For the text-containing cell, return its midpoint in [x, y] coordinate format. 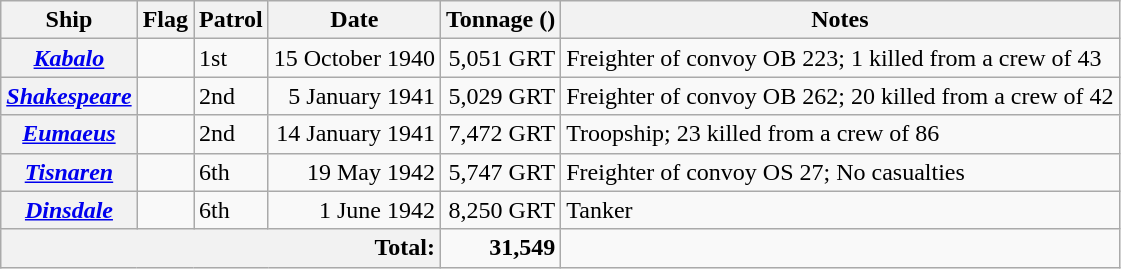
Notes [840, 20]
Ship [69, 20]
Eumaeus [69, 134]
1st [232, 58]
14 January 1941 [354, 134]
Shakespeare [69, 96]
Freighter of convoy OB 262; 20 killed from a crew of 42 [840, 96]
Flag [165, 20]
Freighter of convoy OS 27; No casualties [840, 172]
Tonnage () [501, 20]
19 May 1942 [354, 172]
5,051 GRT [501, 58]
Troopship; 23 killed from a crew of 86 [840, 134]
Patrol [232, 20]
7,472 GRT [501, 134]
Date [354, 20]
Total: [221, 248]
5,747 GRT [501, 172]
8,250 GRT [501, 210]
5,029 GRT [501, 96]
Tanker [840, 210]
1 June 1942 [354, 210]
Tisnaren [69, 172]
Dinsdale [69, 210]
15 October 1940 [354, 58]
5 January 1941 [354, 96]
31,549 [501, 248]
Freighter of convoy OB 223; 1 killed from a crew of 43 [840, 58]
Kabalo [69, 58]
